Return the [x, y] coordinate for the center point of the cell that contains the specified text.  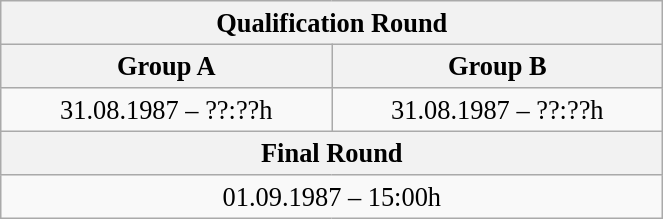
01.09.1987 – 15:00h [332, 197]
Group B [498, 66]
Final Round [332, 153]
Qualification Round [332, 22]
Group A [166, 66]
